Determine the (X, Y) coordinate at the center of the cell enclosing the given text.  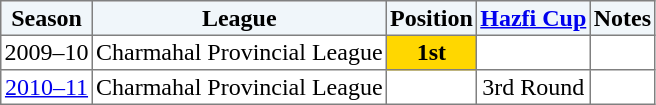
Hazfi Cup (534, 18)
Notes (622, 18)
1st (431, 52)
Position (431, 18)
League (239, 18)
2010–11 (47, 87)
2009–10 (47, 52)
3rd Round (534, 87)
Season (47, 18)
